Provide the (X, Y) coordinate of the cell's center where the given text is located.  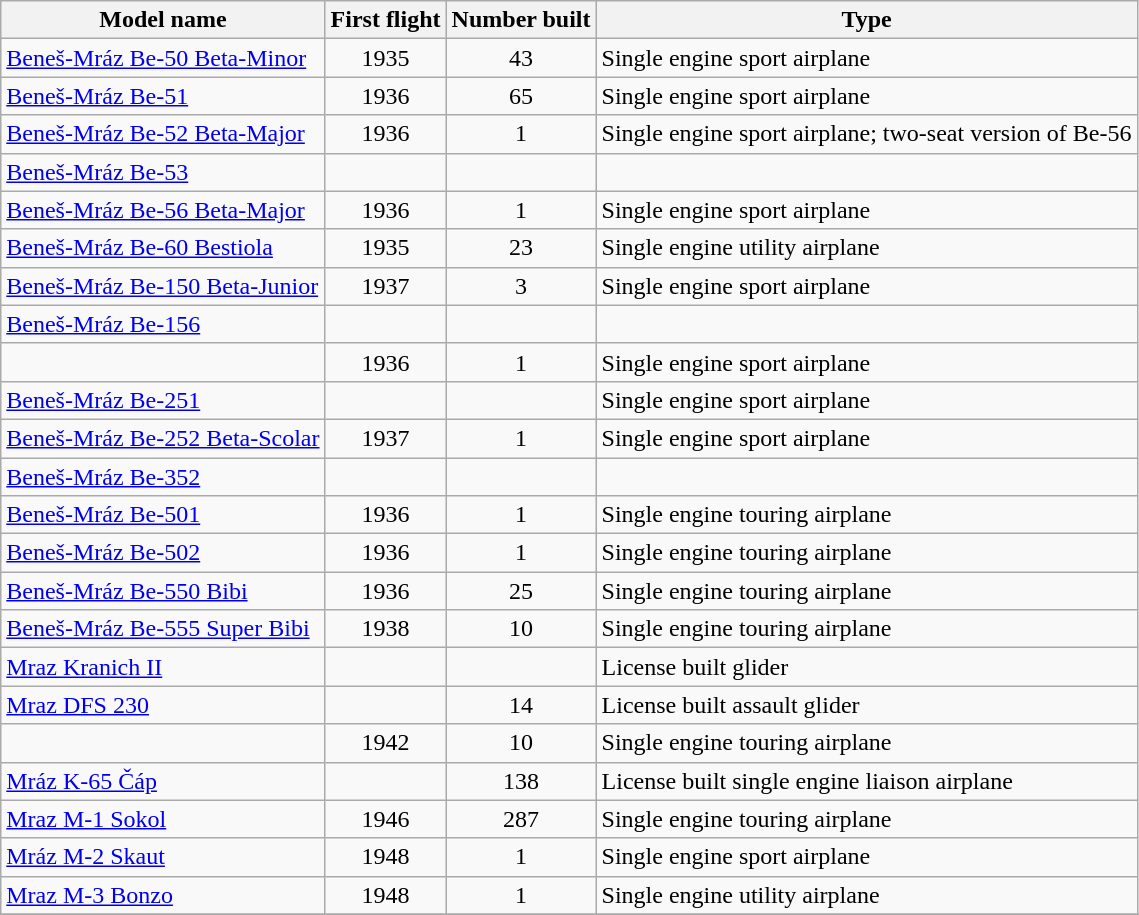
Beneš-Mráz Be-352 (163, 477)
Beneš-Mráz Be-555 Super Bibi (163, 629)
Type (866, 20)
1942 (386, 743)
25 (521, 591)
First flight (386, 20)
65 (521, 96)
Model name (163, 20)
Beneš-Mráz Be-251 (163, 400)
287 (521, 819)
Beneš-Mráz Be-502 (163, 553)
License built assault glider (866, 705)
Beneš-Mráz Be-60 Bestiola (163, 248)
Mraz M-1 Sokol (163, 819)
License built glider (866, 667)
Mráz M-2 Skaut (163, 857)
Beneš-Mráz Be-53 (163, 172)
Beneš-Mráz Be-56 Beta-Major (163, 210)
Mraz M-3 Bonzo (163, 895)
23 (521, 248)
14 (521, 705)
Mraz DFS 230 (163, 705)
3 (521, 286)
Beneš-Mráz Be-252 Beta-Scolar (163, 438)
1938 (386, 629)
Beneš-Mráz Be-550 Bibi (163, 591)
Beneš-Mráz Be-51 (163, 96)
Number built (521, 20)
Mraz Kranich II (163, 667)
Beneš-Mráz Be-52 Beta-Major (163, 134)
Beneš-Mráz Be-501 (163, 515)
Beneš-Mráz Be-50 Beta-Minor (163, 58)
138 (521, 781)
License built single engine liaison airplane (866, 781)
Mráz K-65 Čáp (163, 781)
Beneš-Mráz Be-156 (163, 324)
Single engine sport airplane; two-seat version of Be-56 (866, 134)
1946 (386, 819)
Beneš-Mráz Be-150 Beta-Junior (163, 286)
43 (521, 58)
